For the text-containing cell, return its midpoint in [x, y] coordinate format. 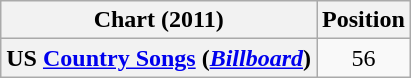
56 [364, 58]
US Country Songs (Billboard) [159, 58]
Position [364, 20]
Chart (2011) [159, 20]
